Determine the [x, y] coordinate at the center of the cell enclosing the given text.  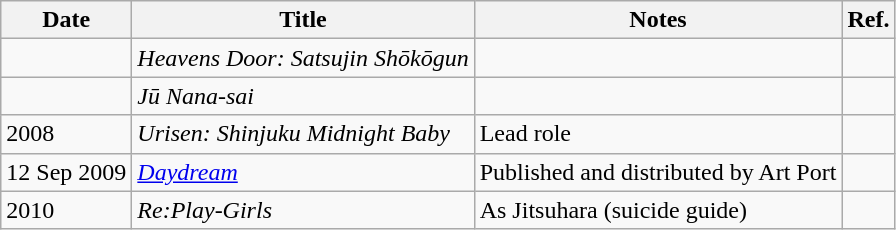
2010 [66, 210]
2008 [66, 134]
Re:Play-Girls [303, 210]
Jū Nana-sai [303, 96]
12 Sep 2009 [66, 172]
Urisen: Shinjuku Midnight Baby [303, 134]
Notes [658, 20]
Heavens Door: Satsujin Shōkōgun [303, 58]
Lead role [658, 134]
Ref. [868, 20]
As Jitsuhara (suicide guide) [658, 210]
Date [66, 20]
Daydream [303, 172]
Published and distributed by Art Port [658, 172]
Title [303, 20]
